From the cell containing the given text, extract its center point as (x, y) coordinate. 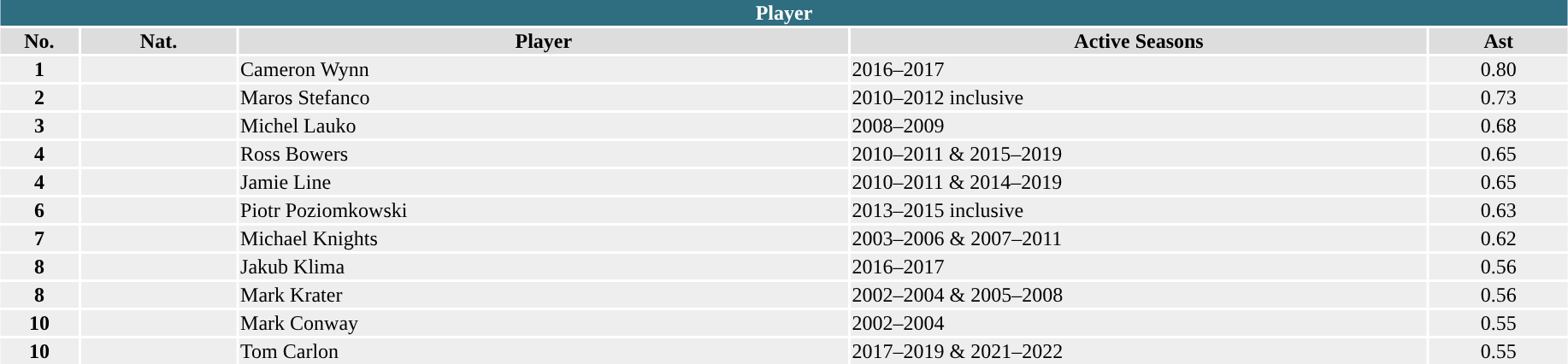
7 (39, 238)
Mark Krater (544, 295)
0.73 (1499, 97)
2010–2011 & 2014–2019 (1139, 182)
2013–2015 inclusive (1139, 210)
2003–2006 & 2007–2011 (1139, 238)
2002–2004 (1139, 323)
No. (39, 41)
Tom Carlon (544, 351)
2008–2009 (1139, 126)
Nat. (158, 41)
3 (39, 126)
0.68 (1499, 126)
Michael Knights (544, 238)
0.62 (1499, 238)
Mark Conway (544, 323)
2 (39, 97)
6 (39, 210)
1 (39, 69)
2010–2012 inclusive (1139, 97)
2010–2011 & 2015–2019 (1139, 154)
Piotr Poziomkowski (544, 210)
Ross Bowers (544, 154)
2017–2019 & 2021–2022 (1139, 351)
Maros Stefanco (544, 97)
Cameron Wynn (544, 69)
Active Seasons (1139, 41)
Jamie Line (544, 182)
2002–2004 & 2005–2008 (1139, 295)
Ast (1499, 41)
Jakub Klima (544, 267)
0.63 (1499, 210)
0.80 (1499, 69)
Michel Lauko (544, 126)
